Scan for the cell matching the given text and deliver its (X, Y) coordinate at center. 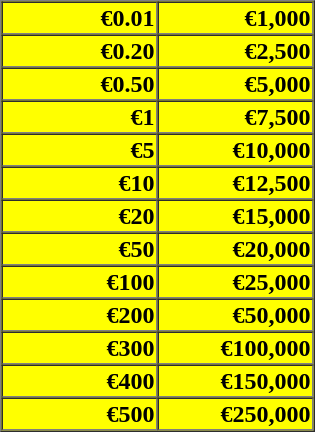
€250,000 (236, 414)
€50 (80, 248)
€20 (80, 216)
€100 (80, 282)
€0.50 (80, 84)
€2,500 (236, 50)
€300 (80, 348)
€7,500 (236, 116)
€10 (80, 182)
€400 (80, 380)
€200 (80, 314)
€15,000 (236, 216)
€1,000 (236, 18)
€10,000 (236, 150)
€50,000 (236, 314)
€150,000 (236, 380)
€100,000 (236, 348)
€5,000 (236, 84)
€0.01 (80, 18)
€5 (80, 150)
€1 (80, 116)
€20,000 (236, 248)
€500 (80, 414)
€25,000 (236, 282)
€0.20 (80, 50)
€12,500 (236, 182)
